Identify which cell holds the provided text, then report its (x, y) central coordinate. 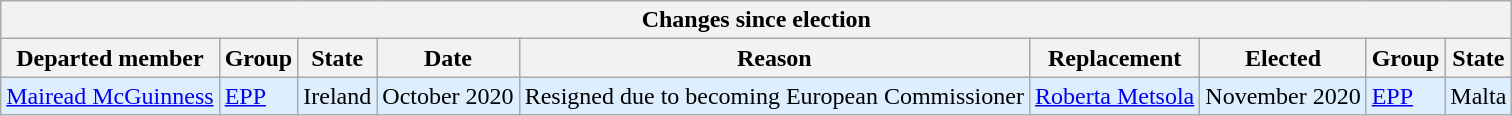
Ireland (338, 96)
Replacement (1114, 58)
Changes since election (756, 20)
Departed member (110, 58)
Date (448, 58)
October 2020 (448, 96)
Reason (774, 58)
Mairead McGuinness (110, 96)
November 2020 (1283, 96)
Resigned due to becoming European Commissioner (774, 96)
Roberta Metsola (1114, 96)
Malta (1478, 96)
Elected (1283, 58)
